Locate the cell with the specified text and output its (X, Y) center coordinate. 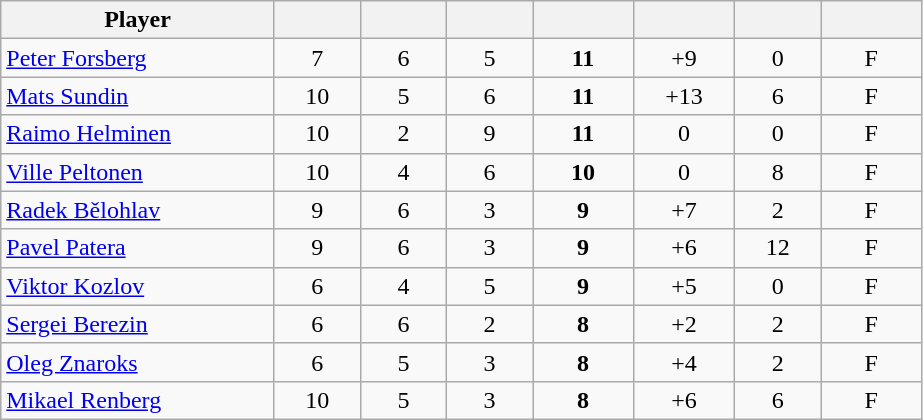
+4 (684, 362)
12 (778, 248)
Mikael Renberg (138, 400)
Player (138, 20)
Sergei Berezin (138, 324)
Peter Forsberg (138, 58)
+5 (684, 286)
Raimo Helminen (138, 134)
Ville Peltonen (138, 172)
Oleg Znaroks (138, 362)
Radek Bělohlav (138, 210)
Viktor Kozlov (138, 286)
7 (317, 58)
+7 (684, 210)
Mats Sundin (138, 96)
+9 (684, 58)
+13 (684, 96)
+2 (684, 324)
Pavel Patera (138, 248)
